Extract the [x, y] coordinate from the center of the cell holding the provided text.  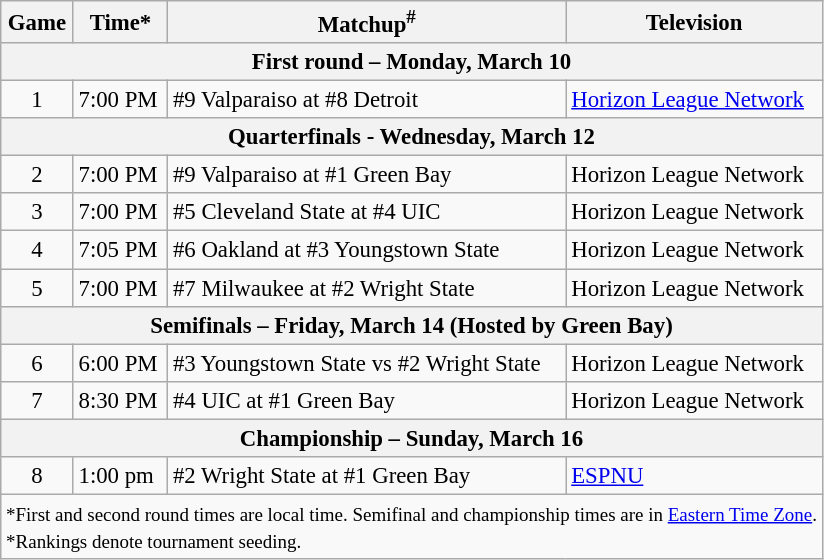
Championship – Sunday, March 16 [412, 438]
Television [694, 22]
#7 Milwaukee at #2 Wright State [367, 288]
5 [37, 288]
6 [37, 363]
Game [37, 22]
8:30 PM [120, 400]
First round – Monday, March 10 [412, 62]
Semifinals – Friday, March 14 (Hosted by Green Bay) [412, 325]
ESPNU [694, 476]
1:00 pm [120, 476]
6:00 PM [120, 363]
#2 Wright State at #1 Green Bay [367, 476]
8 [37, 476]
1 [37, 100]
Quarterfinals - Wednesday, March 12 [412, 137]
7:05 PM [120, 250]
#9 Valparaiso at #1 Green Bay [367, 175]
#6 Oakland at #3 Youngstown State [367, 250]
2 [37, 175]
3 [37, 213]
7 [37, 400]
Matchup# [367, 22]
#5 Cleveland State at #4 UIC [367, 213]
#3 Youngstown State vs #2 Wright State [367, 363]
*First and second round times are local time. Semifinal and championship times are in Eastern Time Zone. *Rankings denote tournament seeding. [412, 526]
4 [37, 250]
#9 Valparaiso at #8 Detroit [367, 100]
Time* [120, 22]
#4 UIC at #1 Green Bay [367, 400]
